Identify which cell holds the provided text, then report its [X, Y] central coordinate. 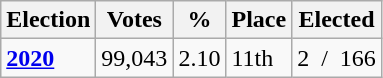
11th [259, 58]
2020 [48, 58]
Election [48, 20]
Votes [134, 20]
99,043 [134, 58]
Place [259, 20]
Elected [337, 20]
2 / 166 [337, 58]
% [200, 20]
2.10 [200, 58]
